Find where the given text appears and provide that cell's center as [X, Y] coordinate. 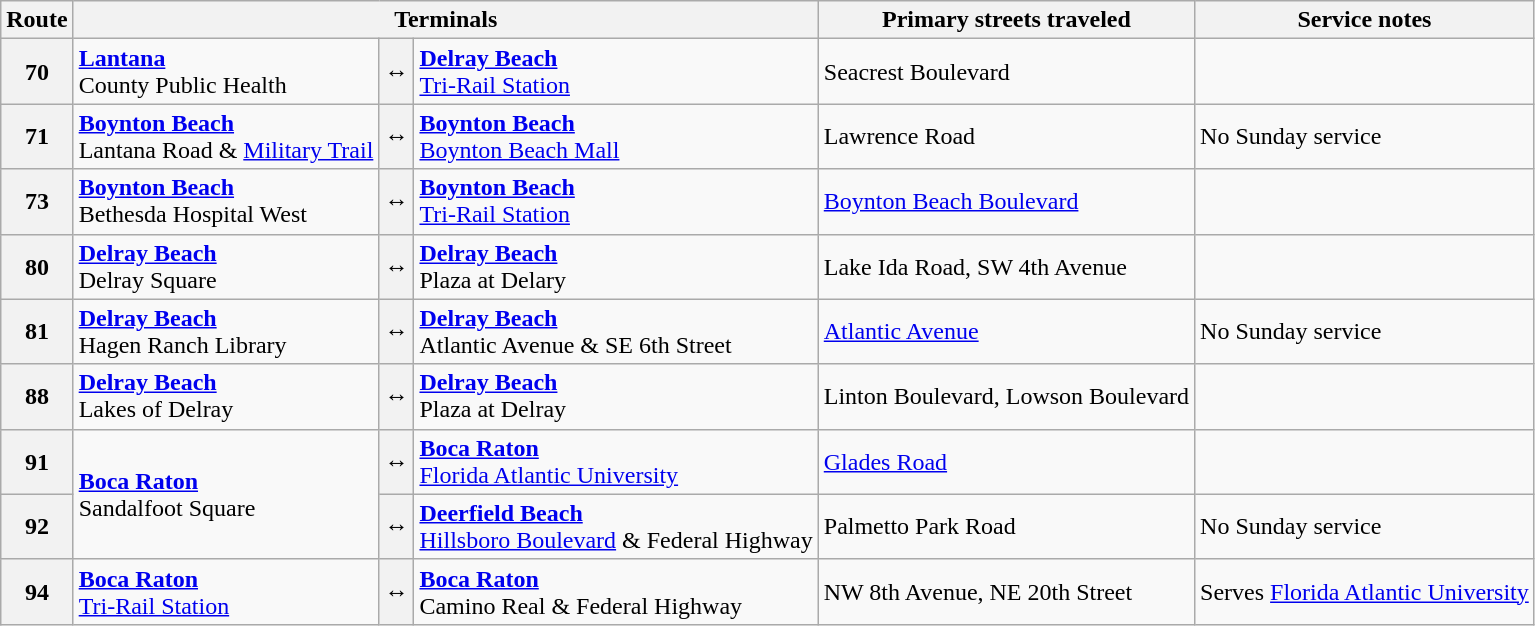
Boynton BeachLantana Road & Military Trail [226, 136]
91 [37, 462]
Glades Road [1006, 462]
88 [37, 396]
Delray BeachAtlantic Avenue & SE 6th Street [616, 332]
Delray BeachPlaza at Delray [616, 396]
Linton Boulevard, Lowson Boulevard [1006, 396]
71 [37, 136]
Seacrest Boulevard [1006, 72]
Delray BeachDelray Square [226, 266]
Boca RatonCamino Real & Federal Highway [616, 592]
Boynton BeachBoynton Beach Mall [616, 136]
Route [37, 20]
Palmetto Park Road [1006, 526]
Terminals [446, 20]
70 [37, 72]
Lake Ida Road, SW 4th Avenue [1006, 266]
Delray BeachHagen Ranch Library [226, 332]
Boynton Beach Boulevard [1006, 202]
Lawrence Road [1006, 136]
92 [37, 526]
Delray BeachTri-Rail Station [616, 72]
81 [37, 332]
Boynton BeachBethesda Hospital West [226, 202]
Delray BeachPlaza at Delary [616, 266]
Delray BeachLakes of Delray [226, 396]
Service notes [1365, 20]
LantanaCounty Public Health [226, 72]
Deerfield BeachHillsboro Boulevard & Federal Highway [616, 526]
Boca RatonFlorida Atlantic University [616, 462]
Boynton BeachTri-Rail Station [616, 202]
Serves Florida Atlantic University [1365, 592]
73 [37, 202]
Boca RatonSandalfoot Square [226, 494]
94 [37, 592]
Atlantic Avenue [1006, 332]
80 [37, 266]
Primary streets traveled [1006, 20]
Boca RatonTri-Rail Station [226, 592]
NW 8th Avenue, NE 20th Street [1006, 592]
